Locate the cell with the specified text and output its (x, y) center coordinate. 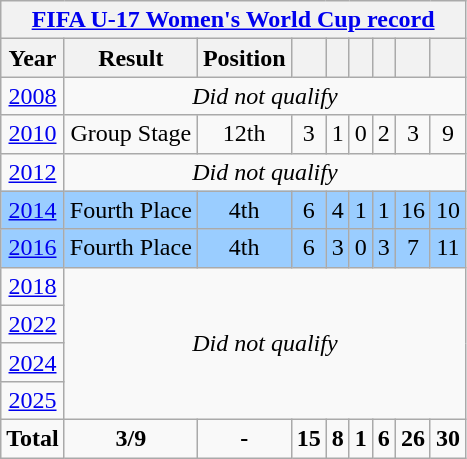
2010 (33, 134)
30 (448, 438)
9 (448, 134)
12th (244, 134)
2024 (33, 362)
4 (338, 210)
Total (33, 438)
2022 (33, 324)
16 (412, 210)
2014 (33, 210)
2025 (33, 400)
FIFA U-17 Women's World Cup record (234, 20)
- (244, 438)
10 (448, 210)
2016 (33, 248)
Year (33, 58)
3/9 (130, 438)
Group Stage (130, 134)
Result (130, 58)
Position (244, 58)
15 (308, 438)
11 (448, 248)
2 (384, 134)
2012 (33, 172)
7 (412, 248)
26 (412, 438)
2018 (33, 286)
2008 (33, 96)
8 (338, 438)
